From the cell containing the given text, extract its center point as [x, y] coordinate. 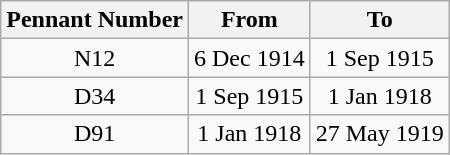
From [249, 20]
N12 [95, 58]
27 May 1919 [380, 134]
6 Dec 1914 [249, 58]
D34 [95, 96]
D91 [95, 134]
To [380, 20]
Pennant Number [95, 20]
